From the cell containing the given text, extract its center point as [x, y] coordinate. 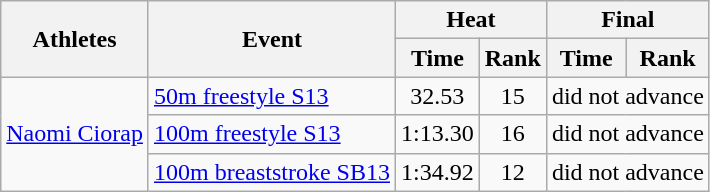
50m freestyle S13 [272, 96]
15 [512, 96]
1:34.92 [438, 172]
16 [512, 134]
1:13.30 [438, 134]
32.53 [438, 96]
100m freestyle S13 [272, 134]
Athletes [75, 39]
Naomi Ciorap [75, 134]
Final [628, 20]
Event [272, 39]
12 [512, 172]
Heat [472, 20]
100m breaststroke SB13 [272, 172]
